Locate the cell with the specified text and output its [x, y] center coordinate. 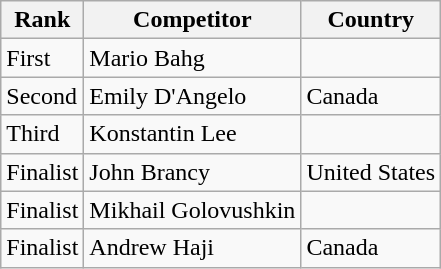
Rank [42, 20]
Konstantin Lee [192, 134]
Emily D'Angelo [192, 96]
United States [371, 172]
Andrew Haji [192, 248]
Mikhail Golovushkin [192, 210]
Second [42, 96]
Third [42, 134]
Competitor [192, 20]
Mario Bahg [192, 58]
John Brancy [192, 172]
First [42, 58]
Country [371, 20]
